From the cell containing the given text, extract its center point as [X, Y] coordinate. 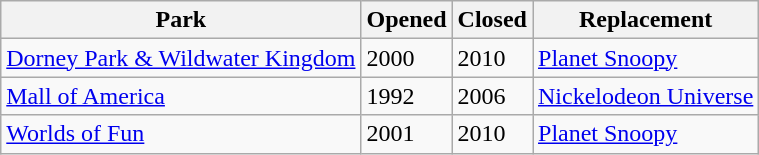
2006 [492, 96]
Park [181, 20]
Dorney Park & Wildwater Kingdom [181, 58]
2000 [406, 58]
Closed [492, 20]
1992 [406, 96]
Nickelodeon Universe [645, 96]
Mall of America [181, 96]
Replacement [645, 20]
2001 [406, 134]
Opened [406, 20]
Worlds of Fun [181, 134]
